From the cell containing the given text, extract its center point as (x, y) coordinate. 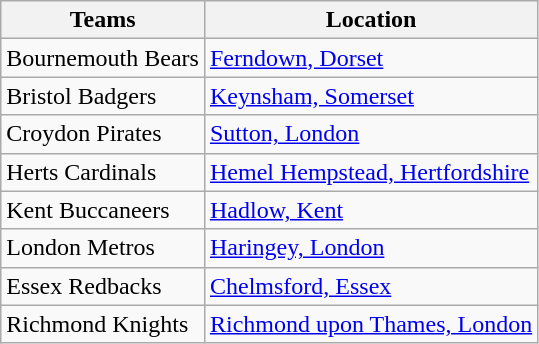
Location (370, 20)
Herts Cardinals (103, 172)
Richmond Knights (103, 324)
Croydon Pirates (103, 134)
Haringey, London (370, 248)
Sutton, London (370, 134)
Essex Redbacks (103, 286)
Bristol Badgers (103, 96)
Bournemouth Bears (103, 58)
Ferndown, Dorset (370, 58)
Chelmsford, Essex (370, 286)
Richmond upon Thames, London (370, 324)
Kent Buccaneers (103, 210)
Hadlow, Kent (370, 210)
Keynsham, Somerset (370, 96)
Teams (103, 20)
Hemel Hempstead, Hertfordshire (370, 172)
London Metros (103, 248)
